Extract the (X, Y) coordinate from the center of the cell holding the provided text.  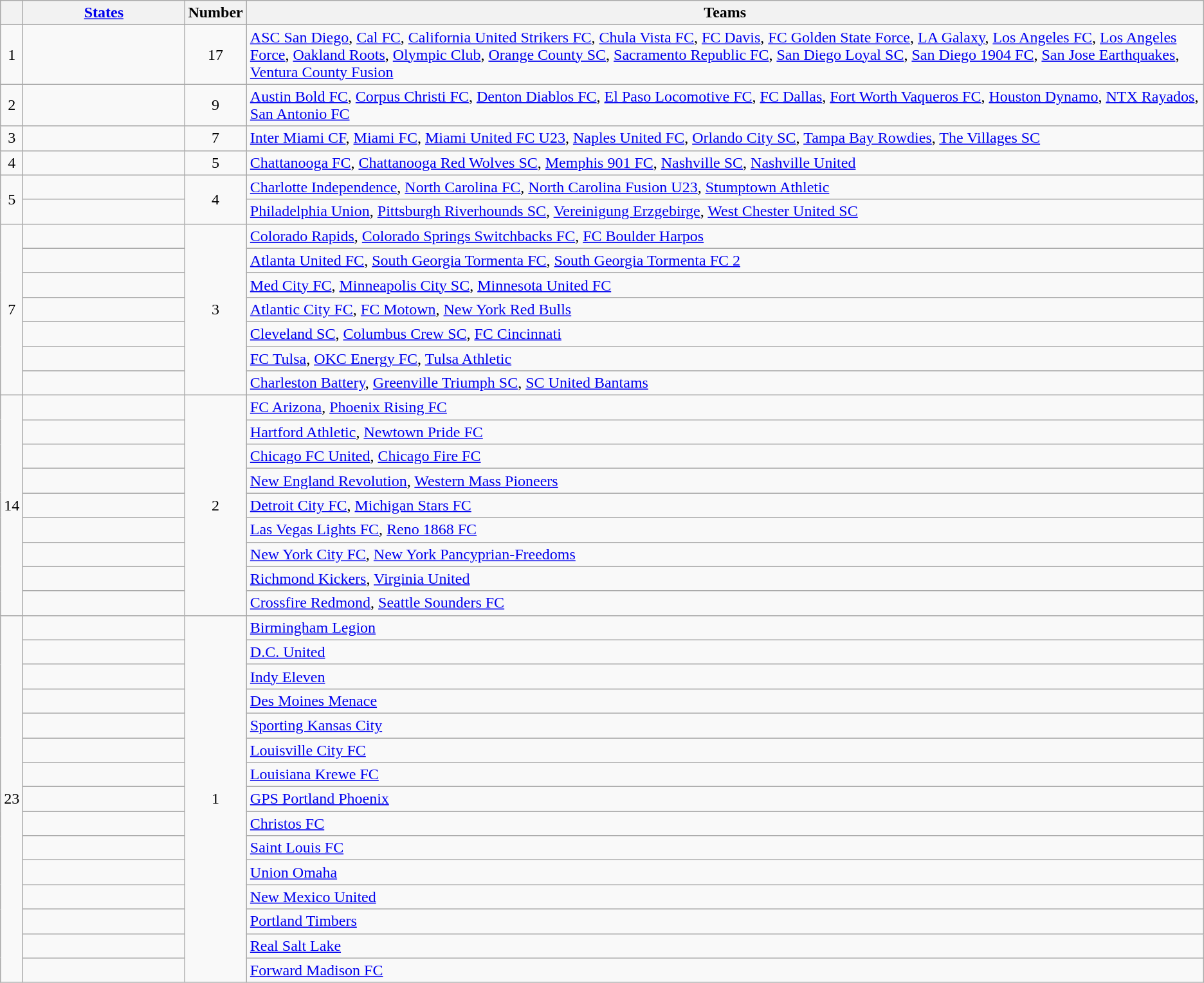
FC Arizona, Phoenix Rising FC (725, 408)
States (104, 13)
Colorado Rapids, Colorado Springs Switchbacks FC, FC Boulder Harpos (725, 236)
Charlotte Independence, North Carolina FC, North Carolina Fusion U23, Stumptown Athletic (725, 187)
Real Salt Lake (725, 946)
Atlantic City FC, FC Motown, New York Red Bulls (725, 309)
Saint Louis FC (725, 848)
Atlanta United FC, South Georgia Tormenta FC, South Georgia Tormenta FC 2 (725, 260)
Number (215, 13)
Cleveland SC, Columbus Crew SC, FC Cincinnati (725, 334)
Detroit City FC, Michigan Stars FC (725, 505)
Charleston Battery, Greenville Triumph SC, SC United Bantams (725, 383)
FC Tulsa, OKC Energy FC, Tulsa Athletic (725, 358)
23 (12, 798)
Des Moines Menace (725, 701)
17 (215, 55)
GPS Portland Phoenix (725, 799)
9 (215, 105)
Crossfire Redmond, Seattle Sounders FC (725, 603)
Sporting Kansas City (725, 725)
New York City FC, New York Pancyprian-Freedoms (725, 554)
Chicago FC United, Chicago Fire FC (725, 456)
Portland Timbers (725, 921)
Christos FC (725, 824)
Richmond Kickers, Virginia United (725, 579)
Indy Eleven (725, 676)
Inter Miami CF, Miami FC, Miami United FC U23, Naples United FC, Orlando City SC, Tampa Bay Rowdies, The Villages SC (725, 138)
Louisiana Krewe FC (725, 775)
Chattanooga FC, Chattanooga Red Wolves SC, Memphis 901 FC, Nashville SC, Nashville United (725, 163)
Union Omaha (725, 872)
Louisville City FC (725, 750)
Teams (725, 13)
D.C. United (725, 652)
New England Revolution, Western Mass Pioneers (725, 481)
Philadelphia Union, Pittsburgh Riverhounds SC, Vereinigung Erzgebirge, West Chester United SC (725, 212)
Hartford Athletic, Newtown Pride FC (725, 432)
Birmingham Legion (725, 627)
New Mexico United (725, 897)
Med City FC, Minneapolis City SC, Minnesota United FC (725, 285)
14 (12, 505)
Las Vegas Lights FC, Reno 1868 FC (725, 530)
Forward Madison FC (725, 970)
